Return [x, y] of the center of cell containing provided text 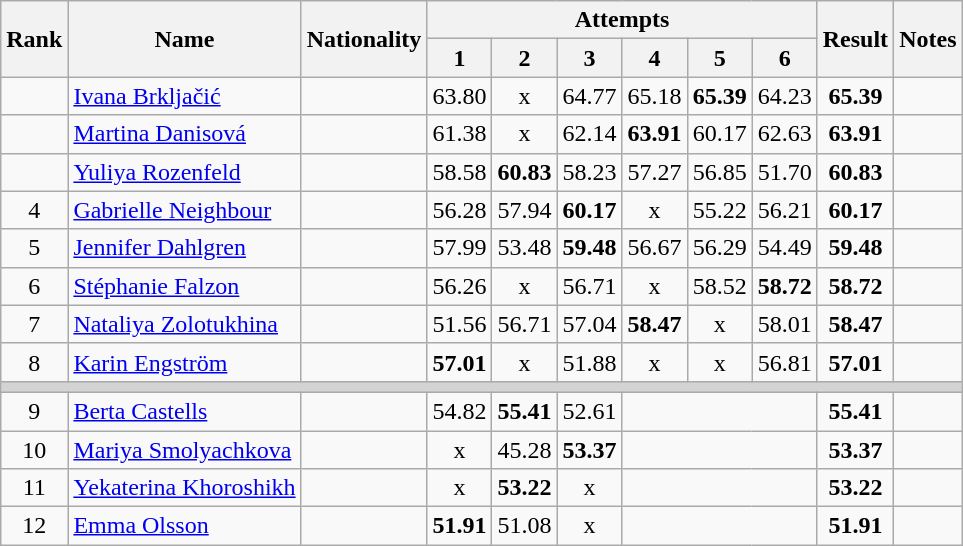
Rank [34, 39]
Stéphanie Falzon [184, 286]
Nationality [364, 39]
58.23 [590, 172]
56.29 [720, 248]
Ivana Brkljačić [184, 96]
58.58 [460, 172]
62.63 [784, 134]
12 [34, 526]
3 [590, 58]
65.18 [654, 96]
51.70 [784, 172]
Berta Castells [184, 411]
57.27 [654, 172]
62.14 [590, 134]
Nataliya Zolotukhina [184, 324]
56.81 [784, 362]
Notes [928, 39]
Attempts [622, 20]
63.80 [460, 96]
53.48 [524, 248]
57.99 [460, 248]
56.67 [654, 248]
Emma Olsson [184, 526]
52.61 [590, 411]
Result [855, 39]
Karin Engström [184, 362]
Yuliya Rozenfeld [184, 172]
64.77 [590, 96]
9 [34, 411]
56.28 [460, 210]
57.04 [590, 324]
Gabrielle Neighbour [184, 210]
51.08 [524, 526]
58.52 [720, 286]
11 [34, 488]
8 [34, 362]
58.01 [784, 324]
54.82 [460, 411]
7 [34, 324]
Jennifer Dahlgren [184, 248]
61.38 [460, 134]
56.21 [784, 210]
56.26 [460, 286]
Martina Danisová [184, 134]
Name [184, 39]
55.22 [720, 210]
51.88 [590, 362]
56.85 [720, 172]
Yekaterina Khoroshikh [184, 488]
54.49 [784, 248]
2 [524, 58]
57.94 [524, 210]
Mariya Smolyachkova [184, 449]
64.23 [784, 96]
45.28 [524, 449]
10 [34, 449]
1 [460, 58]
51.56 [460, 324]
